Capture the cell that displays the provided text and extract its [X, Y] central coordinate. 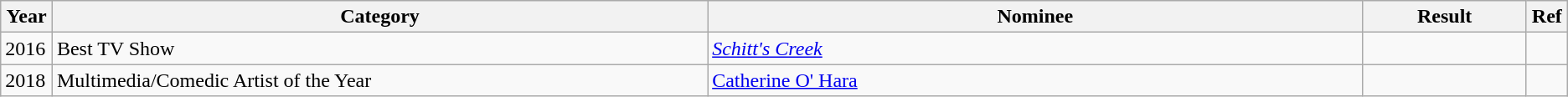
2016 [27, 48]
Nominee [1035, 17]
Schitt's Creek [1035, 48]
Multimedia/Comedic Artist of the Year [379, 80]
Category [379, 17]
Year [27, 17]
Result [1445, 17]
Ref [1546, 17]
2018 [27, 80]
Catherine O' Hara [1035, 80]
Best TV Show [379, 48]
